Detect which cell encompasses the target text, then output its [x, y] center coordinate. 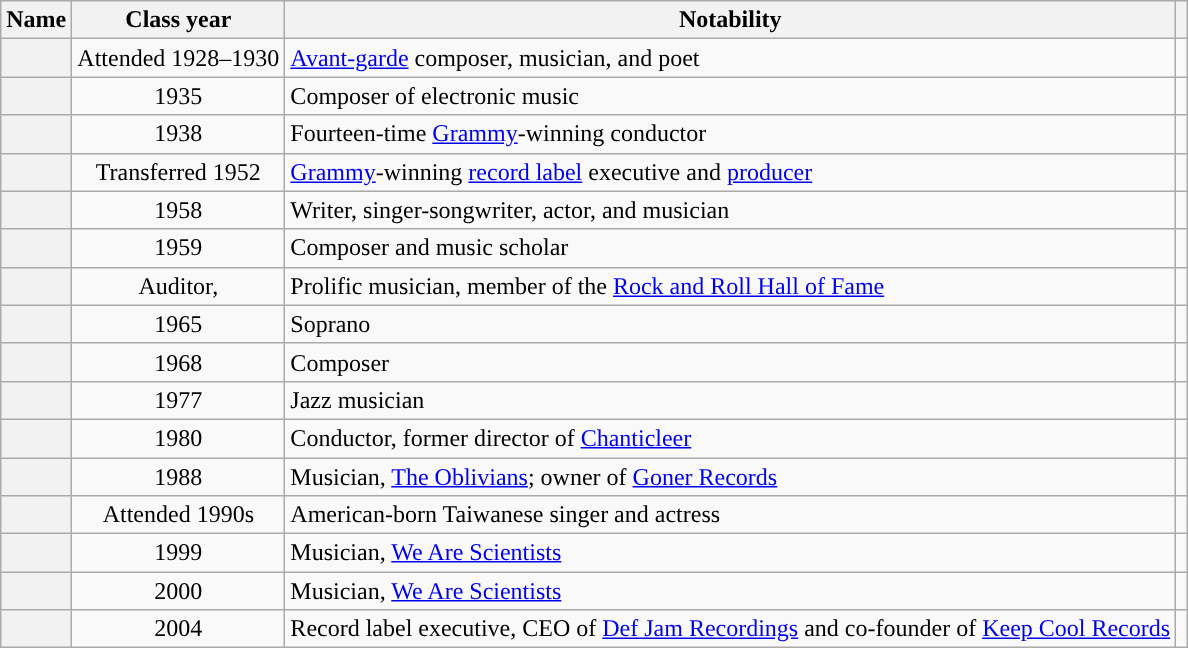
Soprano [730, 324]
1977 [178, 400]
1935 [178, 96]
Prolific musician, member of the Rock and Roll Hall of Fame [730, 286]
Record label executive, CEO of Def Jam Recordings and co-founder of Keep Cool Records [730, 629]
1959 [178, 248]
Avant-garde composer, musician, and poet [730, 58]
1965 [178, 324]
Composer of electronic music [730, 96]
Musician, The Oblivians; owner of Goner Records [730, 477]
American-born Taiwanese singer and actress [730, 515]
2004 [178, 629]
1958 [178, 210]
Composer [730, 362]
1980 [178, 438]
Class year [178, 20]
1938 [178, 134]
Composer and music scholar [730, 248]
Notability [730, 20]
Grammy-winning record label executive and producer [730, 172]
2000 [178, 591]
1988 [178, 477]
1999 [178, 553]
Jazz musician [730, 400]
Name [36, 20]
1968 [178, 362]
Transferred 1952 [178, 172]
Auditor, [178, 286]
Attended 1990s [178, 515]
Attended 1928–1930 [178, 58]
Fourteen-time Grammy-winning conductor [730, 134]
Conductor, former director of Chanticleer [730, 438]
Writer, singer-songwriter, actor, and musician [730, 210]
